Scan for the cell matching the given text and deliver its (x, y) coordinate at center. 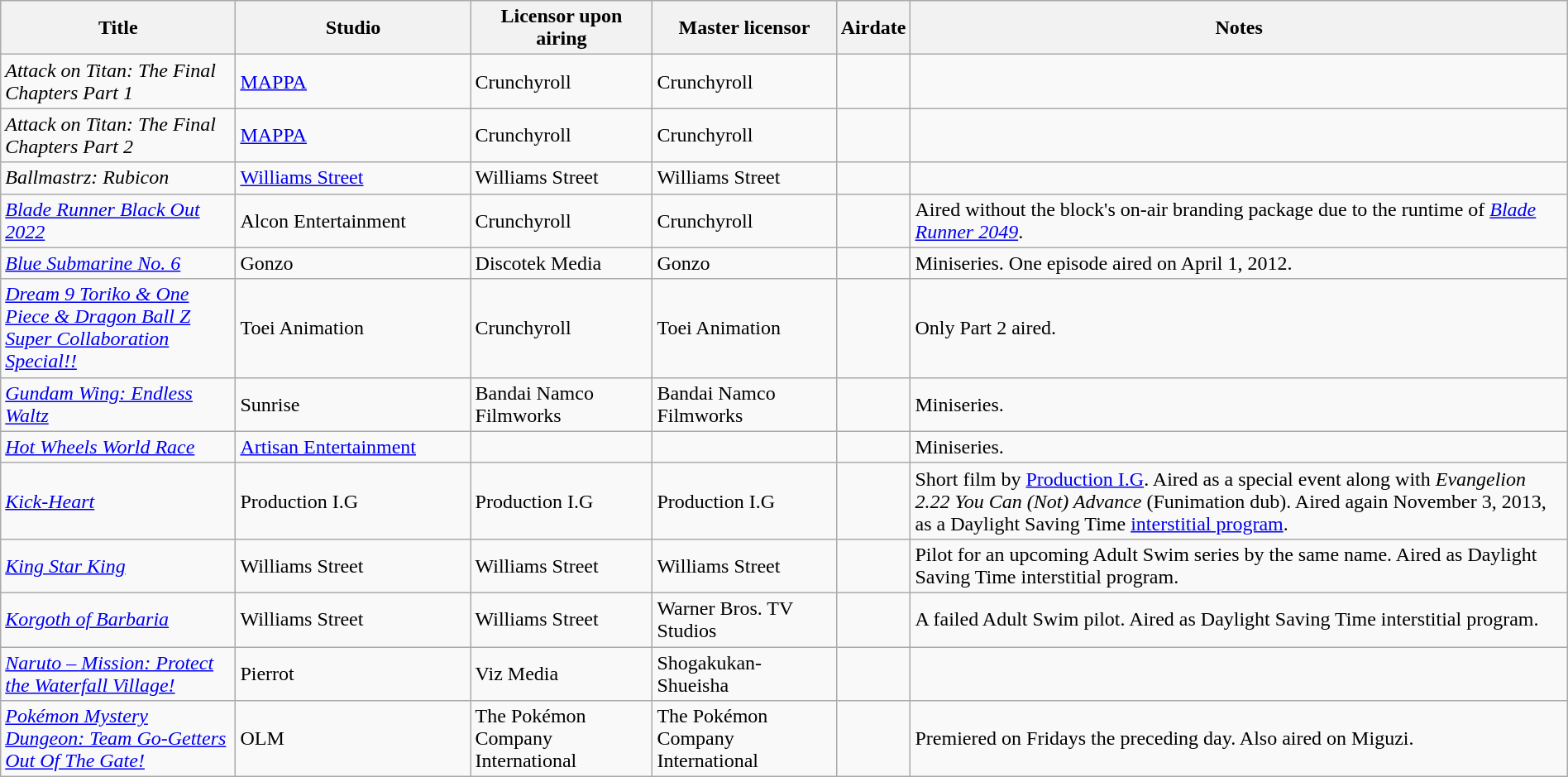
Artisan Entertainment (353, 447)
Master licensor (744, 28)
Airdate (873, 28)
Attack on Titan: The Final Chapters Part 1 (118, 81)
OLM (353, 739)
Miniseries. One episode aired on April 1, 2012. (1239, 263)
Kick-Heart (118, 501)
Attack on Titan: The Final Chapters Part 2 (118, 136)
Pokémon Mystery Dungeon: Team Go-Getters Out Of The Gate! (118, 739)
Notes (1239, 28)
Aired without the block's on-air branding package due to the runtime of Blade Runner 2049. (1239, 220)
Korgoth of Barbaria (118, 619)
Shogakukan-Shueisha (744, 674)
Hot Wheels World Race (118, 447)
Pierrot (353, 674)
King Star King (118, 566)
Pilot for an upcoming Adult Swim series by the same name. Aired as Daylight Saving Time interstitial program. (1239, 566)
Ballmastrz: Rubicon (118, 178)
Blue Submarine No. 6 (118, 263)
Title (118, 28)
Licensor upon airing (562, 28)
Studio (353, 28)
Alcon Entertainment (353, 220)
Dream 9 Toriko & One Piece & Dragon Ball Z Super Collaboration Special!! (118, 328)
Gundam Wing: Endless Waltz (118, 404)
Viz Media (562, 674)
Discotek Media (562, 263)
Sunrise (353, 404)
Only Part 2 aired. (1239, 328)
Naruto – Mission: Protect the Waterfall Village! (118, 674)
Blade Runner Black Out 2022 (118, 220)
Warner Bros. TV Studios (744, 619)
A failed Adult Swim pilot. Aired as Daylight Saving Time interstitial program. (1239, 619)
Premiered on Fridays the preceding day. Also aired on Miguzi. (1239, 739)
